Return the [x, y] coordinate for the center point of the cell that contains the specified text.  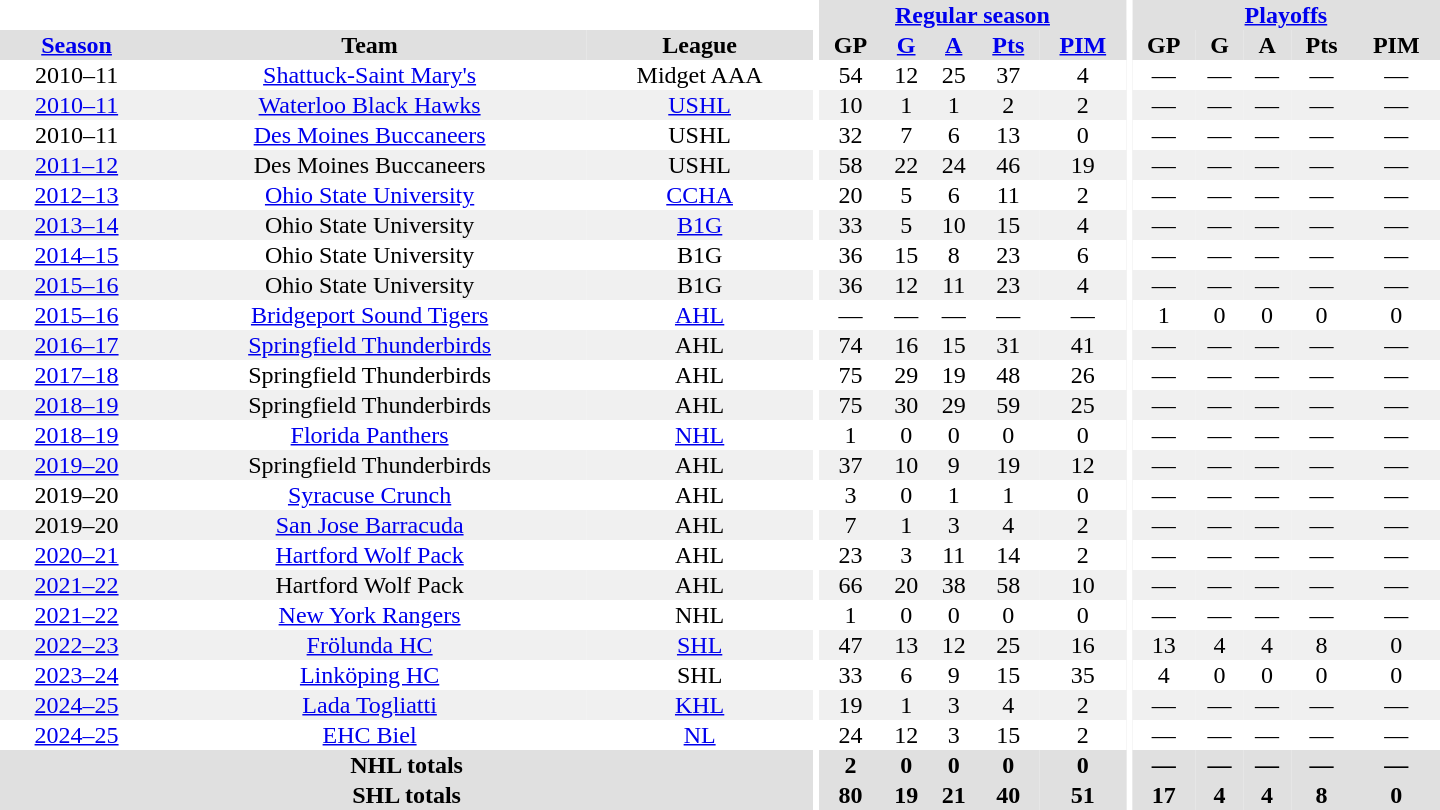
38 [954, 585]
KHL [700, 705]
47 [850, 645]
Regular season [972, 15]
2023–24 [76, 675]
Linköping HC [370, 675]
Shattuck-Saint Mary's [370, 75]
46 [1008, 165]
Syracuse Crunch [370, 495]
Season [76, 45]
59 [1008, 405]
35 [1082, 675]
74 [850, 345]
NHL totals [406, 765]
26 [1082, 375]
32 [850, 135]
SHL totals [406, 795]
2020–21 [76, 555]
New York Rangers [370, 615]
40 [1008, 795]
66 [850, 585]
2017–18 [76, 375]
Lada Togliatti [370, 705]
51 [1082, 795]
NL [700, 735]
2014–15 [76, 255]
San Jose Barracuda [370, 525]
41 [1082, 345]
Team [370, 45]
22 [906, 165]
Midget AAA [700, 75]
Frölunda HC [370, 645]
2011–12 [76, 165]
48 [1008, 375]
30 [906, 405]
EHC Biel [370, 735]
31 [1008, 345]
Waterloo Black Hawks [370, 105]
2012–13 [76, 195]
2022–23 [76, 645]
2016–17 [76, 345]
21 [954, 795]
Florida Panthers [370, 435]
80 [850, 795]
17 [1164, 795]
54 [850, 75]
CCHA [700, 195]
14 [1008, 555]
Playoffs [1286, 15]
League [700, 45]
Bridgeport Sound Tigers [370, 315]
2013–14 [76, 225]
